Scan for the cell matching the given text and deliver its [X, Y] coordinate at center. 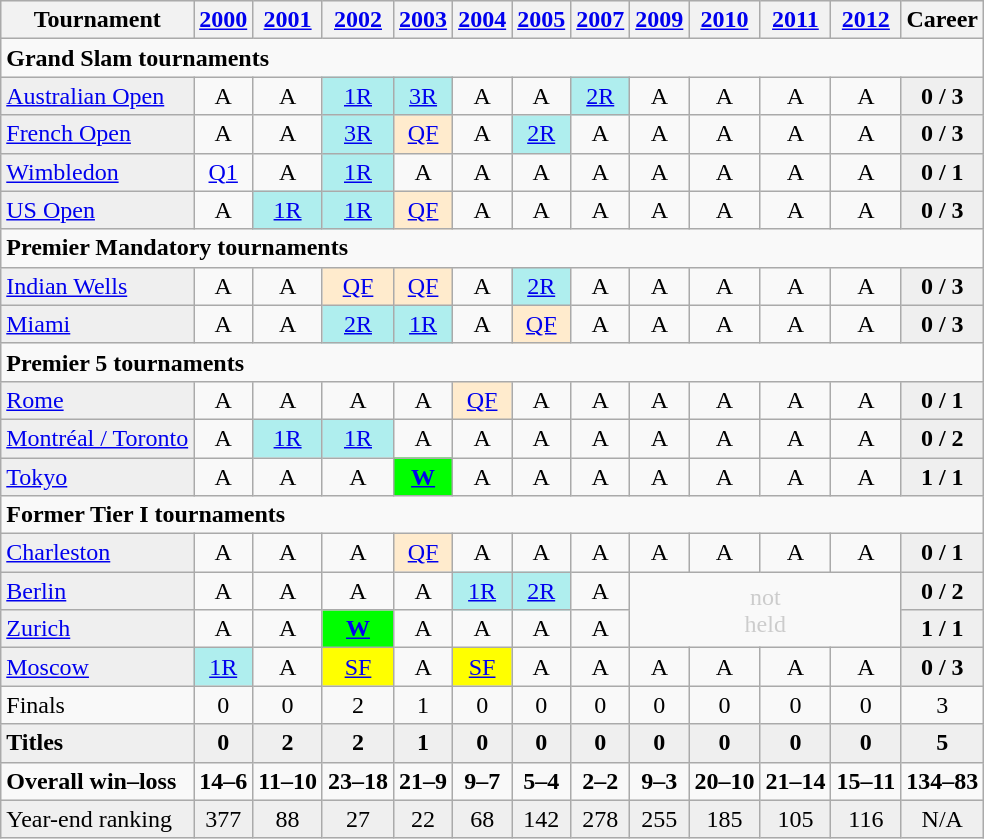
Zurich [98, 629]
9–3 [660, 781]
20–10 [724, 781]
Q1 [224, 172]
2010 [724, 20]
2–2 [600, 781]
Montréal / Toronto [98, 438]
2007 [600, 20]
21–14 [796, 781]
68 [482, 819]
5–4 [542, 781]
2011 [796, 20]
Indian Wells [98, 286]
Former Tier I tournaments [492, 515]
Finals [98, 705]
2001 [288, 20]
Tournament [98, 20]
Wimbledon [98, 172]
2004 [482, 20]
Australian Open [98, 96]
2003 [424, 20]
9–7 [482, 781]
2012 [866, 20]
Miami [98, 324]
Charleston [98, 553]
US Open [98, 210]
14–6 [224, 781]
5 [942, 743]
Premier 5 tournaments [492, 362]
Premier Mandatory tournaments [492, 248]
255 [660, 819]
Berlin [98, 591]
2000 [224, 20]
23–18 [358, 781]
15–11 [866, 781]
116 [866, 819]
French Open [98, 134]
142 [542, 819]
27 [358, 819]
11–10 [288, 781]
377 [224, 819]
Tokyo [98, 477]
Rome [98, 400]
88 [288, 819]
21–9 [424, 781]
Year-end ranking [98, 819]
2009 [660, 20]
2002 [358, 20]
Career [942, 20]
Overall win–loss [98, 781]
2005 [542, 20]
3 [942, 705]
N/A [942, 819]
22 [424, 819]
105 [796, 819]
134–83 [942, 781]
278 [600, 819]
notheld [766, 610]
Moscow [98, 667]
Grand Slam tournaments [492, 58]
Titles [98, 743]
185 [724, 819]
